Output the [X, Y] coordinate of the center of the cell containing the given text.  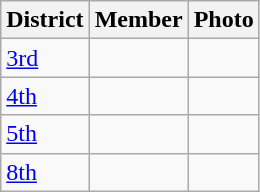
Member [138, 20]
3rd [45, 58]
Photo [224, 20]
5th [45, 134]
4th [45, 96]
District [45, 20]
8th [45, 172]
